Scan for the cell matching the given text and deliver its (X, Y) coordinate at center. 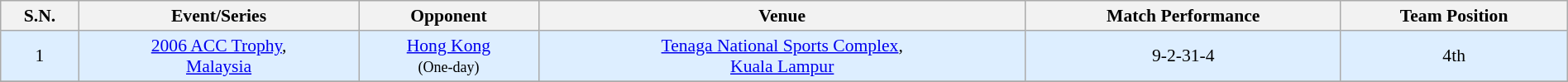
Event/Series (218, 16)
Venue (782, 16)
1 (40, 56)
4th (1454, 56)
Opponent (448, 16)
Team Position (1454, 16)
2006 ACC Trophy,Malaysia (218, 56)
Match Performance (1183, 16)
Hong Kong(One-day) (448, 56)
S.N. (40, 16)
Tenaga National Sports Complex,Kuala Lampur (782, 56)
9-2-31-4 (1183, 56)
